Capture the cell that displays the provided text and extract its (x, y) central coordinate. 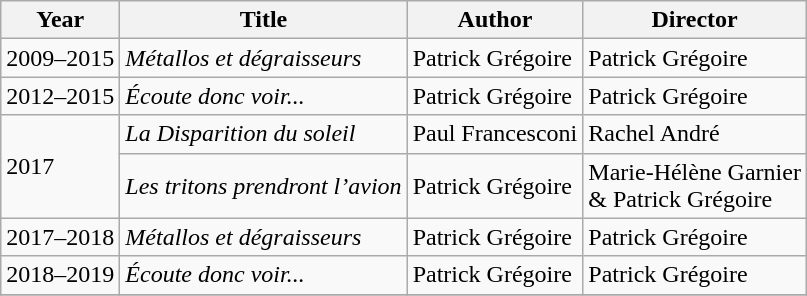
La Disparition du soleil (264, 134)
Director (695, 20)
Paul Francesconi (495, 134)
2012–2015 (60, 96)
Rachel André (695, 134)
Author (495, 20)
2017–2018 (60, 237)
Marie-Hélène Garnier& Patrick Grégoire (695, 186)
2009–2015 (60, 58)
2017 (60, 166)
2018–2019 (60, 275)
Title (264, 20)
Les tritons prendront l’avion (264, 186)
Year (60, 20)
